Find where the given text appears and provide that cell's center as [X, Y] coordinate. 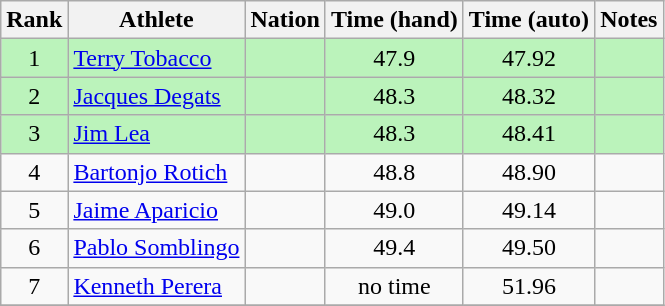
Jaime Aparicio [156, 210]
Time (hand) [394, 20]
48.41 [528, 134]
Terry Tobacco [156, 58]
7 [34, 286]
6 [34, 248]
Nation [285, 20]
Bartonjo Rotich [156, 172]
48.8 [394, 172]
49.4 [394, 248]
Time (auto) [528, 20]
Kenneth Perera [156, 286]
4 [34, 172]
51.96 [528, 286]
1 [34, 58]
2 [34, 96]
47.9 [394, 58]
Rank [34, 20]
Notes [629, 20]
47.92 [528, 58]
Pablo Somblingo [156, 248]
Athlete [156, 20]
Jim Lea [156, 134]
48.90 [528, 172]
5 [34, 210]
49.0 [394, 210]
Jacques Degats [156, 96]
49.14 [528, 210]
48.32 [528, 96]
no time [394, 286]
3 [34, 134]
49.50 [528, 248]
